Search for the cell housing the specified text and yield its [x, y] center coordinate. 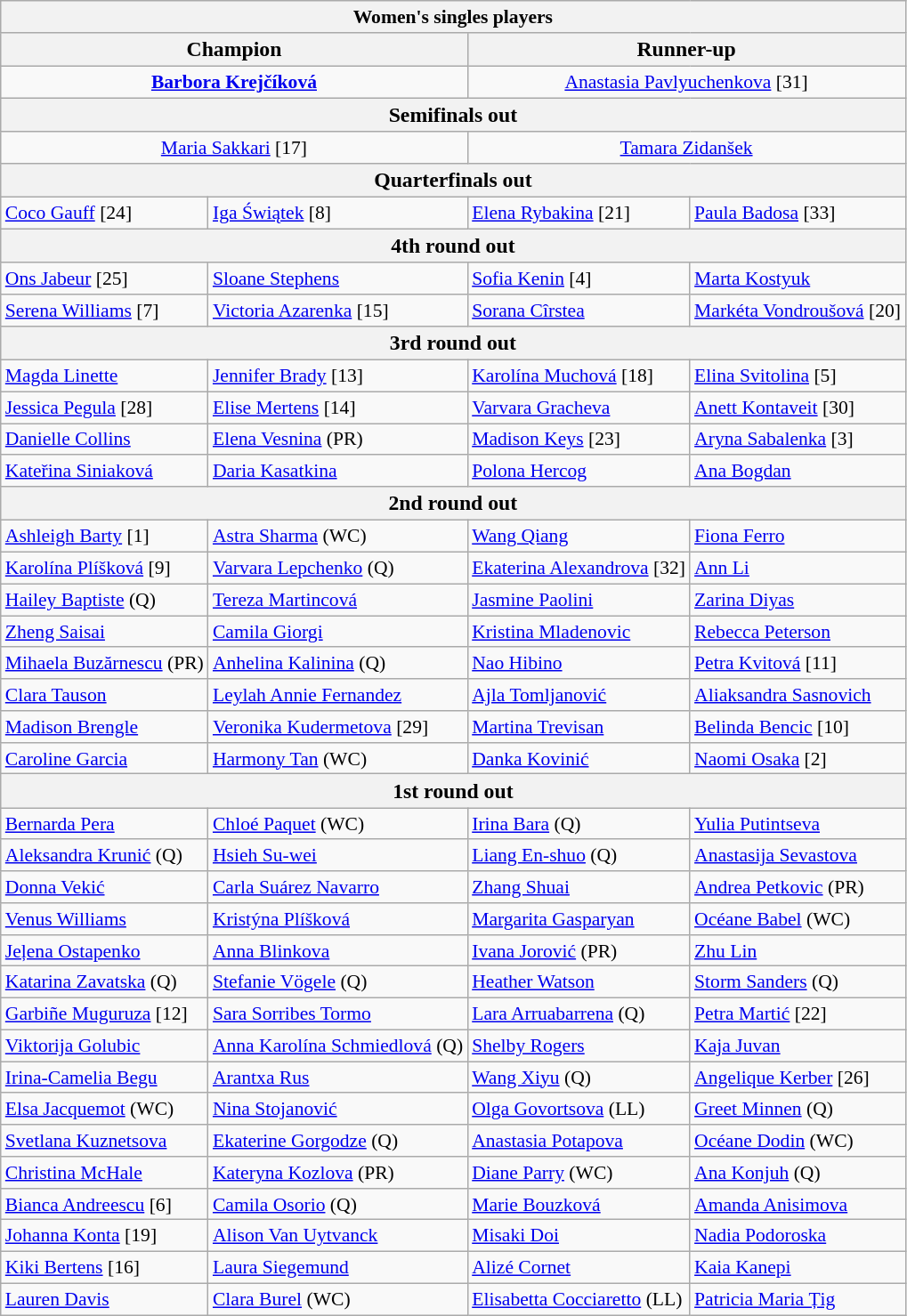
Elina Svitolina [5] [798, 376]
Irina Bara (Q) [579, 824]
Mihaela Buzărnescu (PR) [105, 664]
Elise Mertens [14] [338, 408]
Ivana Jorović (PR) [579, 951]
Semifinals out [453, 115]
Leylah Annie Fernandez [338, 695]
Nao Hibino [579, 664]
Zheng Saisai [105, 632]
Hsieh Su-wei [338, 856]
Ashleigh Barty [1] [105, 537]
Daria Kasatkina [338, 472]
Astra Sharma (WC) [338, 537]
Kiki Bertens [16] [105, 1268]
Quarterfinals out [453, 181]
3rd round out [453, 343]
Alizé Cornet [579, 1268]
Iga Świątek [8] [338, 214]
Patricia Maria Țig [798, 1300]
Veronika Kudermetova [29] [338, 727]
Petra Martić [22] [798, 1014]
Carla Suárez Navarro [338, 887]
Martina Trevisan [579, 727]
Elsa Jacquemot (WC) [105, 1110]
Marie Bouzková [579, 1205]
Paula Badosa [33] [798, 214]
Varvara Lepchenko (Q) [338, 569]
Runner-up [686, 50]
Kaia Kanepi [798, 1268]
Jessica Pegula [28] [105, 408]
Kateryna Kozlova (PR) [338, 1173]
Bianca Andreescu [6] [105, 1205]
Bernarda Pera [105, 824]
Olga Govortsova (LL) [579, 1110]
Jeļena Ostapenko [105, 951]
Tamara Zidanšek [686, 148]
Camila Giorgi [338, 632]
Maria Sakkari [17] [234, 148]
Markéta Vondroušová [20] [798, 311]
Rebecca Peterson [798, 632]
Zhang Shuai [579, 887]
Christina McHale [105, 1173]
Irina-Camelia Begu [105, 1078]
Océane Dodin (WC) [798, 1141]
Viktorija Golubic [105, 1046]
Anett Kontaveit [30] [798, 408]
Venus Williams [105, 919]
Elisabetta Cocciaretto (LL) [579, 1300]
Kristina Mladenovic [579, 632]
Storm Sanders (Q) [798, 982]
Svetlana Kuznetsova [105, 1141]
1st round out [453, 791]
Océane Babel (WC) [798, 919]
Clara Tauson [105, 695]
Ann Li [798, 569]
Anastasia Potapova [579, 1141]
Greet Minnen (Q) [798, 1110]
Danielle Collins [105, 440]
Aliaksandra Sasnovich [798, 695]
Anna Karolína Schmiedlová (Q) [338, 1046]
Sorana Cîrstea [579, 311]
Misaki Doi [579, 1236]
Harmony Tan (WC) [338, 759]
Anna Blinkova [338, 951]
Ekaterine Gorgodze (Q) [338, 1141]
Ons Jabeur [25] [105, 279]
Nina Stojanović [338, 1110]
Camila Osorio (Q) [338, 1205]
Anhelina Kalinina (Q) [338, 664]
Barbora Krejčíková [234, 83]
Champion [234, 50]
Ana Konjuh (Q) [798, 1173]
Donna Vekić [105, 887]
Jennifer Brady [13] [338, 376]
Magda Linette [105, 376]
Kateřina Siniaková [105, 472]
Aleksandra Krunić (Q) [105, 856]
Arantxa Rus [338, 1078]
Garbiñe Muguruza [12] [105, 1014]
Hailey Baptiste (Q) [105, 600]
Ajla Tomljanović [579, 695]
Laura Siegemund [338, 1268]
Shelby Rogers [579, 1046]
Karolína Plíšková [9] [105, 569]
Petra Kvitová [11] [798, 664]
Polona Hercog [579, 472]
Women's singles players [453, 17]
Lara Arruabarrena (Q) [579, 1014]
Sara Sorribes Tormo [338, 1014]
Sloane Stephens [338, 279]
Kristýna Plíšková [338, 919]
Katarina Zavatska (Q) [105, 982]
Naomi Osaka [2] [798, 759]
4th round out [453, 246]
Jasmine Paolini [579, 600]
Chloé Paquet (WC) [338, 824]
Marta Kostyuk [798, 279]
Madison Brengle [105, 727]
Zhu Lin [798, 951]
Danka Kovinić [579, 759]
Margarita Gasparyan [579, 919]
Yulia Putintseva [798, 824]
Fiona Ferro [798, 537]
Wang Xiyu (Q) [579, 1078]
Victoria Azarenka [15] [338, 311]
Kaja Juvan [798, 1046]
Clara Burel (WC) [338, 1300]
Liang En-shuo (Q) [579, 856]
Amanda Anisimova [798, 1205]
Stefanie Vögele (Q) [338, 982]
Nadia Podoroska [798, 1236]
Belinda Bencic [10] [798, 727]
Sofia Kenin [4] [579, 279]
Heather Watson [579, 982]
Varvara Gracheva [579, 408]
Caroline Garcia [105, 759]
Elena Vesnina (PR) [338, 440]
2nd round out [453, 504]
Elena Rybakina [21] [579, 214]
Lauren Davis [105, 1300]
Zarina Diyas [798, 600]
Serena Williams [7] [105, 311]
Ana Bogdan [798, 472]
Tereza Martincová [338, 600]
Karolína Muchová [18] [579, 376]
Andrea Petkovic (PR) [798, 887]
Johanna Konta [19] [105, 1236]
Wang Qiang [579, 537]
Alison Van Uytvanck [338, 1236]
Angelique Kerber [26] [798, 1078]
Anastasia Pavlyuchenkova [31] [686, 83]
Ekaterina Alexandrova [32] [579, 569]
Anastasija Sevastova [798, 856]
Aryna Sabalenka [3] [798, 440]
Diane Parry (WC) [579, 1173]
Coco Gauff [24] [105, 214]
Madison Keys [23] [579, 440]
